Capture the cell that displays the provided text and extract its [X, Y] central coordinate. 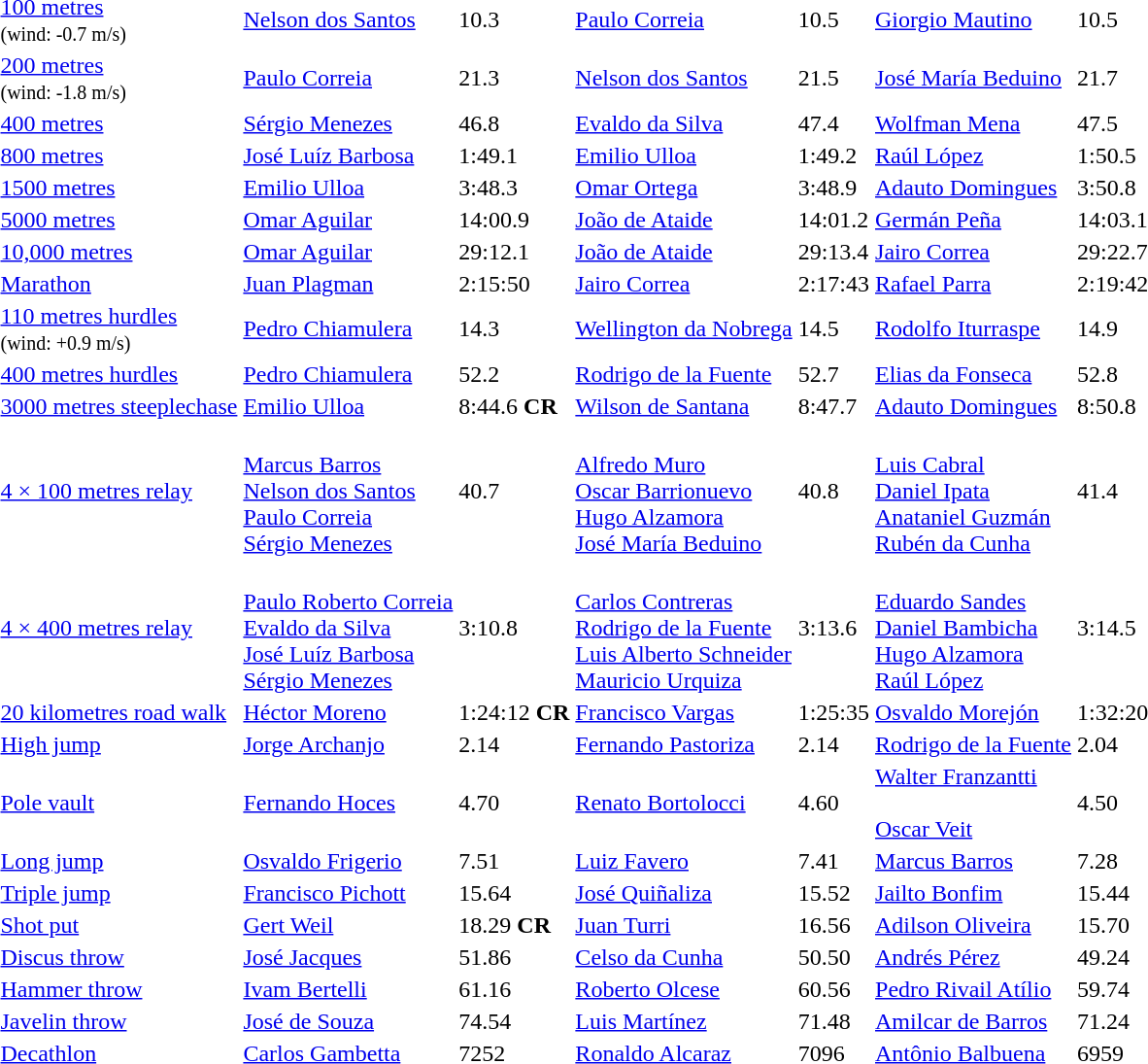
Wolfman Mena [973, 123]
50.50 [833, 957]
Francisco Pichott [348, 893]
40.7 [515, 491]
29:13.4 [833, 252]
Carlos ContrerasRodrigo de la FuenteLuis Alberto SchneiderMauricio Urquiza [684, 628]
Jailto Bonfim [973, 893]
Sérgio Menezes [348, 123]
40.8 [833, 491]
Marcus Barros [973, 861]
Marcus BarrosNelson dos SantosPaulo CorreiaSérgio Menezes [348, 491]
1:24:12 CR [515, 712]
60.56 [833, 989]
Eduardo SandesDaniel BambichaHugo AlzamoraRaúl López [973, 628]
3:10.8 [515, 628]
47.4 [833, 123]
Walter Franzantti Oscar Veit [973, 803]
29:12.1 [515, 252]
Jorge Archanjo [348, 744]
Nelson dos Santos [684, 78]
Elias da Fonseca [973, 374]
1:49.1 [515, 155]
José de Souza [348, 1021]
1:49.2 [833, 155]
8:47.7 [833, 406]
14:01.2 [833, 220]
8:44.6 CR [515, 406]
74.54 [515, 1021]
52.7 [833, 374]
Rodolfo Iturraspe [973, 328]
Ivam Bertelli [348, 989]
Alfredo MuroOscar BarrionuevoHugo AlzamoraJosé María Beduino [684, 491]
Paulo Correia [348, 78]
Luis Martínez [684, 1021]
José María Beduino [973, 78]
14.3 [515, 328]
Raúl López [973, 155]
Juan Plagman [348, 284]
Omar Ortega [684, 188]
Pedro Rivail Atílio [973, 989]
Adilson Oliveira [973, 925]
7.41 [833, 861]
7.51 [515, 861]
3:48.9 [833, 188]
14:00.9 [515, 220]
Héctor Moreno [348, 712]
Wilson de Santana [684, 406]
Juan Turri [684, 925]
61.16 [515, 989]
Luiz Favero [684, 861]
14.5 [833, 328]
José Luíz Barbosa [348, 155]
Gert Weil [348, 925]
15.52 [833, 893]
51.86 [515, 957]
Fernando Hoces [348, 803]
4.60 [833, 803]
1:25:35 [833, 712]
Germán Peña [973, 220]
Evaldo da Silva [684, 123]
José Quiñaliza [684, 893]
18.29 CR [515, 925]
15.64 [515, 893]
Renato Bortolocci [684, 803]
Rafael Parra [973, 284]
52.2 [515, 374]
Osvaldo Morejón [973, 712]
Fernando Pastoriza [684, 744]
16.56 [833, 925]
3:48.3 [515, 188]
Celso da Cunha [684, 957]
3:13.6 [833, 628]
46.8 [515, 123]
José Jacques [348, 957]
2:17:43 [833, 284]
Andrés Pérez [973, 957]
Wellington da Nobrega [684, 328]
2:15:50 [515, 284]
Paulo Roberto CorreiaEvaldo da SilvaJosé Luíz BarbosaSérgio Menezes [348, 628]
71.48 [833, 1021]
Luis CabralDaniel IpataAnataniel GuzmánRubén da Cunha [973, 491]
21.5 [833, 78]
4.70 [515, 803]
Amilcar de Barros [973, 1021]
Francisco Vargas [684, 712]
Osvaldo Frigerio [348, 861]
Roberto Olcese [684, 989]
21.3 [515, 78]
